For the text-containing cell, return its midpoint in (x, y) coordinate format. 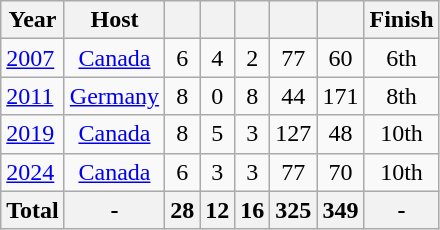
Total (33, 210)
6th (402, 58)
2024 (33, 172)
48 (340, 134)
60 (340, 58)
4 (218, 58)
5 (218, 134)
2007 (33, 58)
28 (182, 210)
8th (402, 96)
325 (294, 210)
16 (252, 210)
Finish (402, 20)
Host (114, 20)
Germany (114, 96)
2 (252, 58)
127 (294, 134)
2019 (33, 134)
44 (294, 96)
349 (340, 210)
0 (218, 96)
70 (340, 172)
12 (218, 210)
171 (340, 96)
Year (33, 20)
2011 (33, 96)
